Capture the cell that displays the provided text and extract its [x, y] central coordinate. 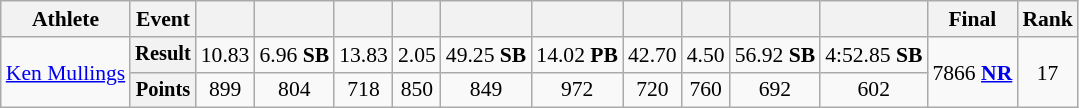
850 [417, 90]
2.05 [417, 55]
804 [294, 90]
49.25 SB [486, 55]
4:52.85 SB [874, 55]
972 [577, 90]
Result [163, 55]
42.70 [652, 55]
Rank [1048, 19]
6.96 SB [294, 55]
760 [706, 90]
56.92 SB [776, 55]
720 [652, 90]
692 [776, 90]
Athlete [66, 19]
Final [972, 19]
718 [364, 90]
10.83 [226, 55]
7866 NR [972, 72]
13.83 [364, 55]
4.50 [706, 55]
17 [1048, 72]
849 [486, 90]
14.02 PB [577, 55]
Event [163, 19]
Ken Mullings [66, 72]
Points [163, 90]
899 [226, 90]
602 [874, 90]
